From the cell containing the given text, extract its center point as [X, Y] coordinate. 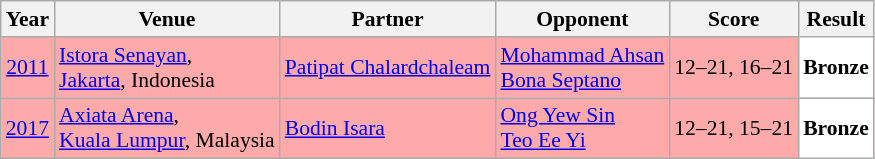
2011 [28, 68]
Patipat Chalardchaleam [388, 68]
12–21, 16–21 [734, 68]
Istora Senayan,Jakarta, Indonesia [167, 68]
Ong Yew Sin Teo Ee Yi [582, 128]
Score [734, 19]
Venue [167, 19]
2017 [28, 128]
Partner [388, 19]
Axiata Arena,Kuala Lumpur, Malaysia [167, 128]
12–21, 15–21 [734, 128]
Result [836, 19]
Bodin Isara [388, 128]
Year [28, 19]
Mohammad Ahsan Bona Septano [582, 68]
Opponent [582, 19]
